Output the (X, Y) coordinate of the center of the cell containing the given text.  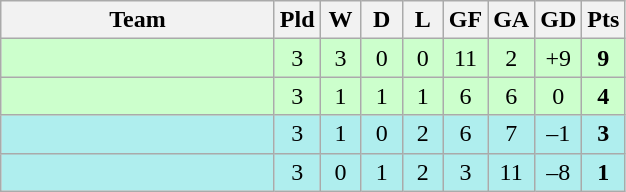
GA (512, 20)
–1 (558, 134)
W (340, 20)
–8 (558, 172)
7 (512, 134)
GD (558, 20)
L (422, 20)
Team (138, 20)
GF (465, 20)
Pld (297, 20)
D (382, 20)
4 (604, 96)
+9 (558, 58)
Pts (604, 20)
9 (604, 58)
